Scan for the cell matching the given text and deliver its [X, Y] coordinate at center. 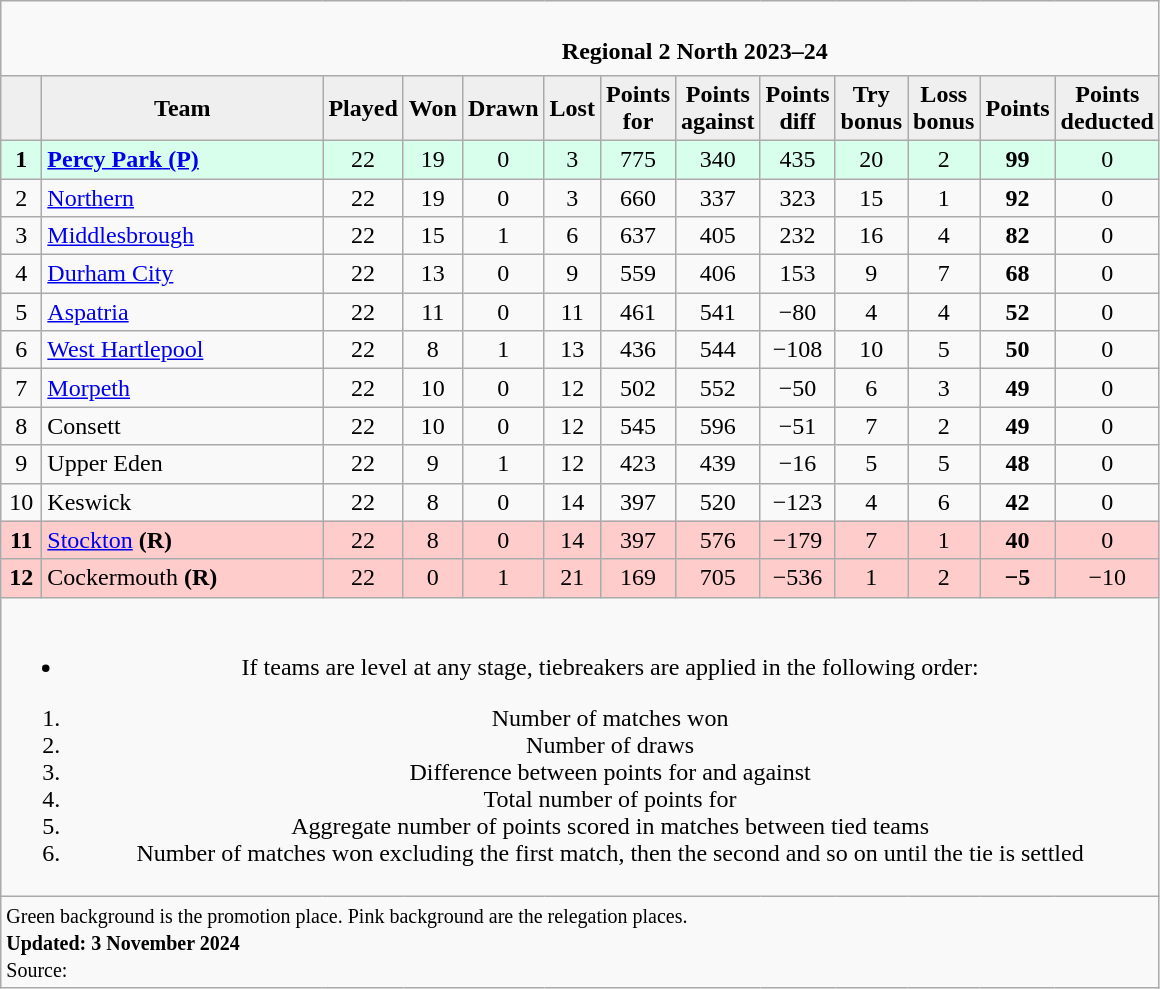
48 [1018, 464]
406 [718, 274]
42 [1018, 502]
Points diff [798, 108]
153 [798, 274]
576 [718, 540]
99 [1018, 159]
436 [638, 350]
Aspatria [182, 312]
169 [638, 578]
637 [638, 236]
Northern [182, 197]
Middlesbrough [182, 236]
−5 [1018, 578]
520 [718, 502]
337 [718, 197]
461 [638, 312]
596 [718, 426]
Percy Park (P) [182, 159]
Points [1018, 108]
Lost [572, 108]
559 [638, 274]
−179 [798, 540]
775 [638, 159]
660 [638, 197]
435 [798, 159]
50 [1018, 350]
−10 [1107, 578]
Drawn [503, 108]
−50 [798, 388]
544 [718, 350]
20 [871, 159]
Morpeth [182, 388]
Try bonus [871, 108]
52 [1018, 312]
40 [1018, 540]
92 [1018, 197]
Consett [182, 426]
423 [638, 464]
Won [432, 108]
705 [718, 578]
−108 [798, 350]
Cockermouth (R) [182, 578]
232 [798, 236]
−51 [798, 426]
Team [182, 108]
−536 [798, 578]
−16 [798, 464]
Durham City [182, 274]
323 [798, 197]
541 [718, 312]
552 [718, 388]
82 [1018, 236]
16 [871, 236]
Points against [718, 108]
439 [718, 464]
340 [718, 159]
Loss bonus [944, 108]
Stockton (R) [182, 540]
68 [1018, 274]
Keswick [182, 502]
545 [638, 426]
502 [638, 388]
−123 [798, 502]
Points deducted [1107, 108]
Points for [638, 108]
405 [718, 236]
21 [572, 578]
Green background is the promotion place. Pink background are the relegation places.Updated: 3 November 2024 Source: [580, 942]
West Hartlepool [182, 350]
−80 [798, 312]
Upper Eden [182, 464]
Played [363, 108]
